Identify which cell holds the provided text, then report its (X, Y) central coordinate. 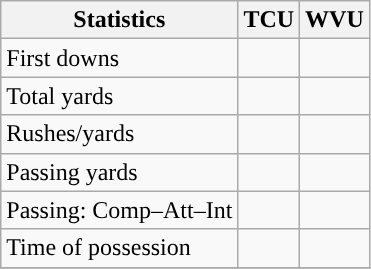
Total yards (120, 96)
Passing: Comp–Att–Int (120, 210)
Passing yards (120, 172)
Rushes/yards (120, 134)
WVU (335, 20)
TCU (269, 20)
First downs (120, 58)
Time of possession (120, 248)
Statistics (120, 20)
